Capture the cell that displays the provided text and extract its (X, Y) central coordinate. 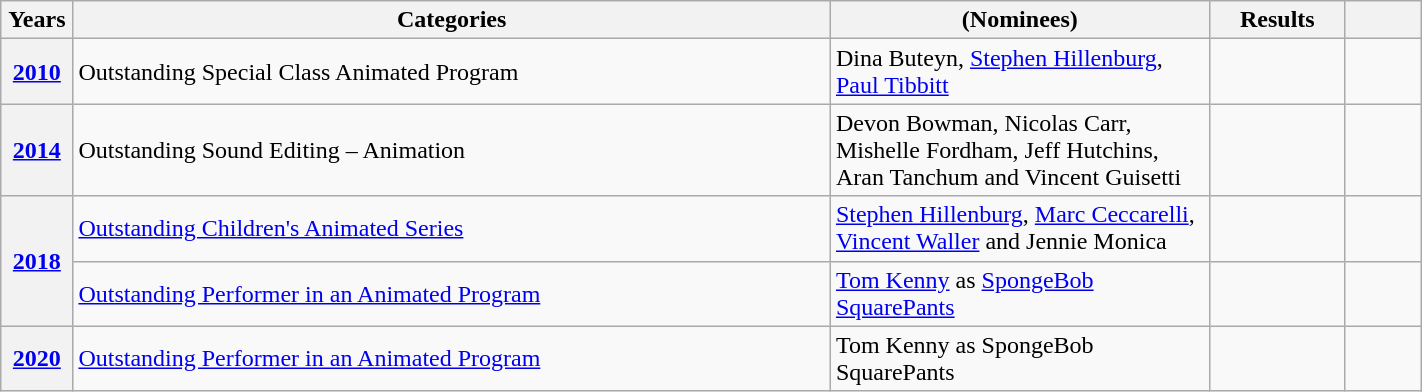
2010 (37, 72)
Categories (452, 20)
Outstanding Special Class Animated Program (452, 72)
Devon Bowman, Nicolas Carr, Mishelle Fordham, Jeff Hutchins, Aran Tanchum and Vincent Guisetti (1020, 150)
2014 (37, 150)
2020 (37, 358)
Outstanding Children's Animated Series (452, 228)
Results (1277, 20)
2018 (37, 261)
Outstanding Sound Editing – Animation (452, 150)
(Nominees) (1020, 20)
Years (37, 20)
Dina Buteyn, Stephen Hillenburg, Paul Tibbitt (1020, 72)
Stephen Hillenburg, Marc Ceccarelli, Vincent Waller and Jennie Monica (1020, 228)
